Output the (x, y) coordinate of the center of the cell containing the given text.  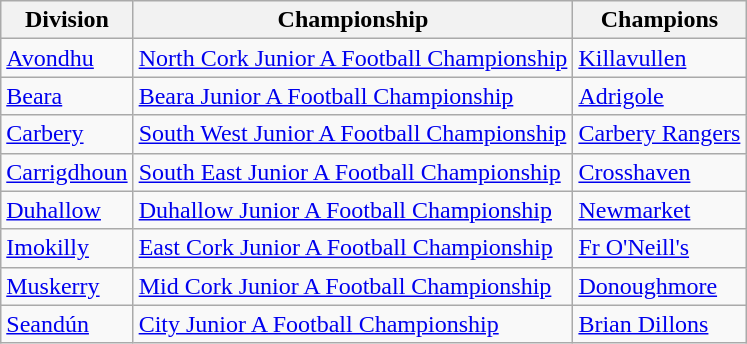
Fr O'Neill's (660, 248)
South East Junior A Football Championship (353, 172)
Donoughmore (660, 286)
Killavullen (660, 58)
Carrigdhoun (67, 172)
Muskerry (67, 286)
Newmarket (660, 210)
Mid Cork Junior A Football Championship (353, 286)
South West Junior A Football Championship (353, 134)
Duhallow (67, 210)
Seandún (67, 324)
Duhallow Junior A Football Championship (353, 210)
City Junior A Football Championship (353, 324)
Avondhu (67, 58)
East Cork Junior A Football Championship (353, 248)
Adrigole (660, 96)
North Cork Junior A Football Championship (353, 58)
Imokilly (67, 248)
Crosshaven (660, 172)
Brian Dillons (660, 324)
Division (67, 20)
Carbery (67, 134)
Champions (660, 20)
Championship (353, 20)
Beara (67, 96)
Carbery Rangers (660, 134)
Beara Junior A Football Championship (353, 96)
